For the text-containing cell, return its midpoint in (x, y) coordinate format. 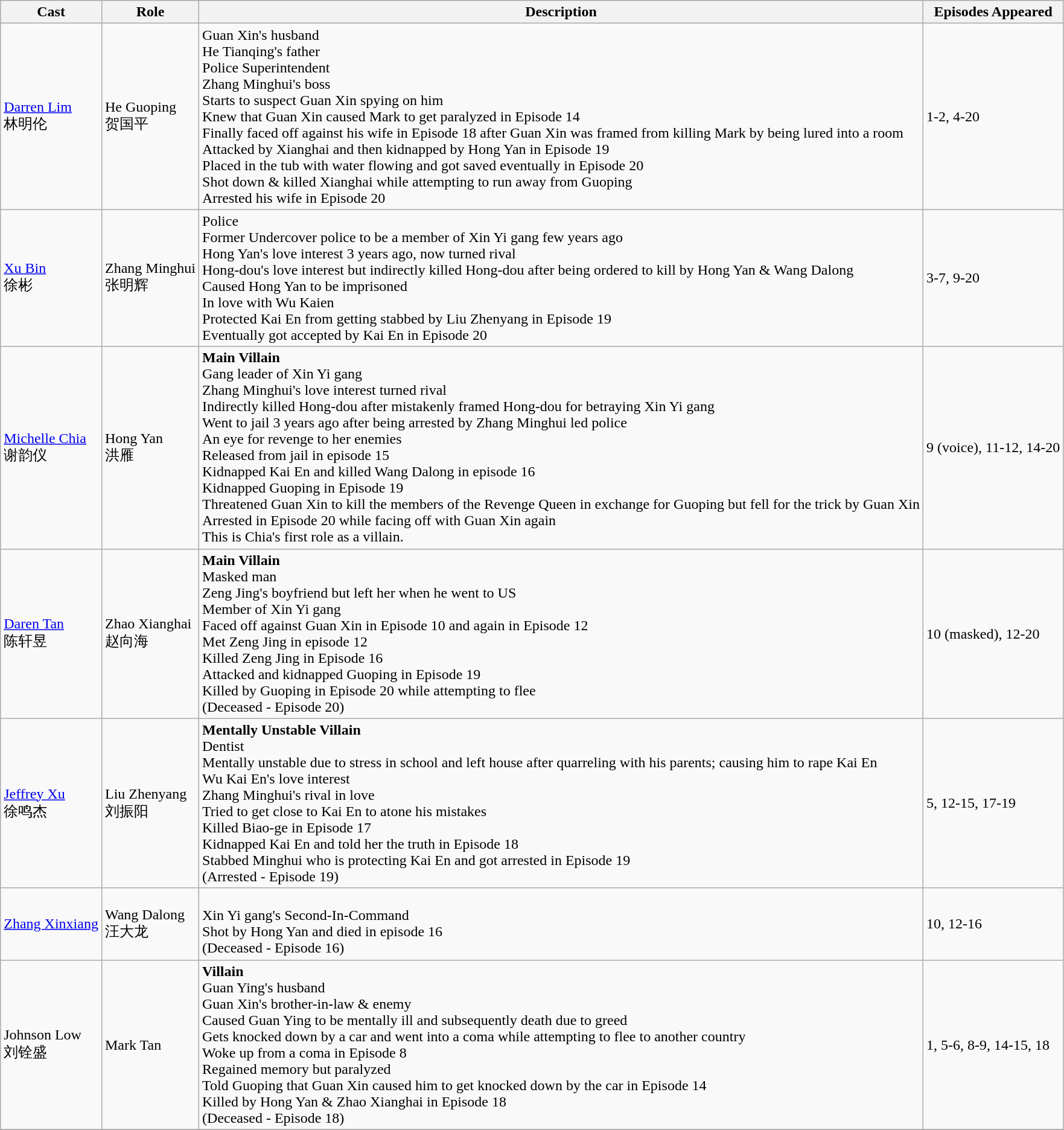
Zhang Xinxiang (51, 924)
Xu Bin 徐彬 (51, 278)
Episodes Appeared (993, 12)
Xin Yi gang's Second-In-Command Shot by Hong Yan and died in episode 16 (Deceased - Episode 16) (561, 924)
1-2, 4-20 (993, 117)
He Guoping 贺国平 (150, 117)
Role (150, 12)
5, 12-15, 17-19 (993, 803)
Zhao Xianghai 赵向海 (150, 634)
Darren Lim 林明伦 (51, 117)
10, 12-16 (993, 924)
Jeffrey Xu 徐鸣杰 (51, 803)
Wang Dalong 汪大龙 (150, 924)
9 (voice), 11-12, 14-20 (993, 448)
Zhang Minghui 张明辉 (150, 278)
Liu Zhenyang 刘振阳 (150, 803)
Mark Tan (150, 1044)
Hong Yan 洪雁 (150, 448)
Cast (51, 12)
1, 5-6, 8-9, 14-15, 18 (993, 1044)
Daren Tan 陈轩昱 (51, 634)
10 (masked), 12-20 (993, 634)
Description (561, 12)
Johnson Low 刘铨盛 (51, 1044)
3-7, 9-20 (993, 278)
Michelle Chia 谢韵仪 (51, 448)
